Provide the [x, y] coordinate of the cell's center where the given text is located.  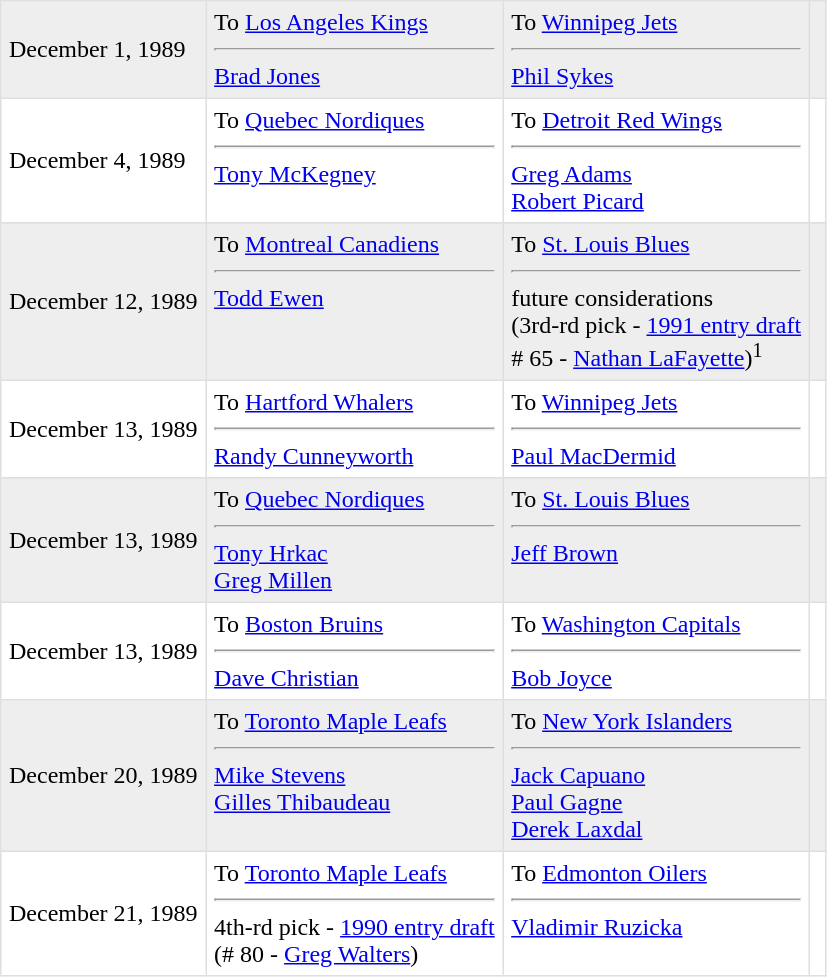
To Detroit Red WingsGreg AdamsRobert Picard [656, 160]
December 20, 1989 [104, 776]
To Toronto Maple Leafs4th-rd pick - 1990 entry draft(# 80 - Greg Walters) [354, 914]
To Toronto Maple LeafsMike StevensGilles Thibaudeau [354, 776]
To Winnipeg JetsPaul MacDermid [656, 430]
To Montreal CanadiensTodd Ewen [354, 302]
To Los Angeles KingsBrad Jones [354, 50]
To Quebec NordiquesTony HrkacGreg Millen [354, 540]
December 21, 1989 [104, 914]
To Washington CapitalsBob Joyce [656, 652]
To Edmonton OilersVladimir Ruzicka [656, 914]
December 4, 1989 [104, 160]
To Hartford WhalersRandy Cunneyworth [354, 430]
December 1, 1989 [104, 50]
To Boston BruinsDave Christian [354, 652]
To St. Louis Bluesfuture considerations(3rd-rd pick - 1991 entry draft# 65 - Nathan LaFayette)1 [656, 302]
To St. Louis BluesJeff Brown [656, 540]
To Quebec NordiquesTony McKegney [354, 160]
December 12, 1989 [104, 302]
To Winnipeg JetsPhil Sykes [656, 50]
To New York IslandersJack CapuanoPaul GagneDerek Laxdal [656, 776]
